Extract the [x, y] coordinate from the center of the cell holding the provided text.  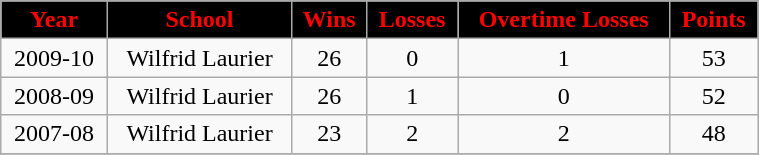
2007-08 [54, 134]
Points [714, 20]
School [199, 20]
2008-09 [54, 96]
Overtime Losses [564, 20]
Wins [330, 20]
53 [714, 58]
23 [330, 134]
2009-10 [54, 58]
52 [714, 96]
48 [714, 134]
Year [54, 20]
Losses [412, 20]
